Determine the (X, Y) coordinate at the center of the cell enclosing the given text.  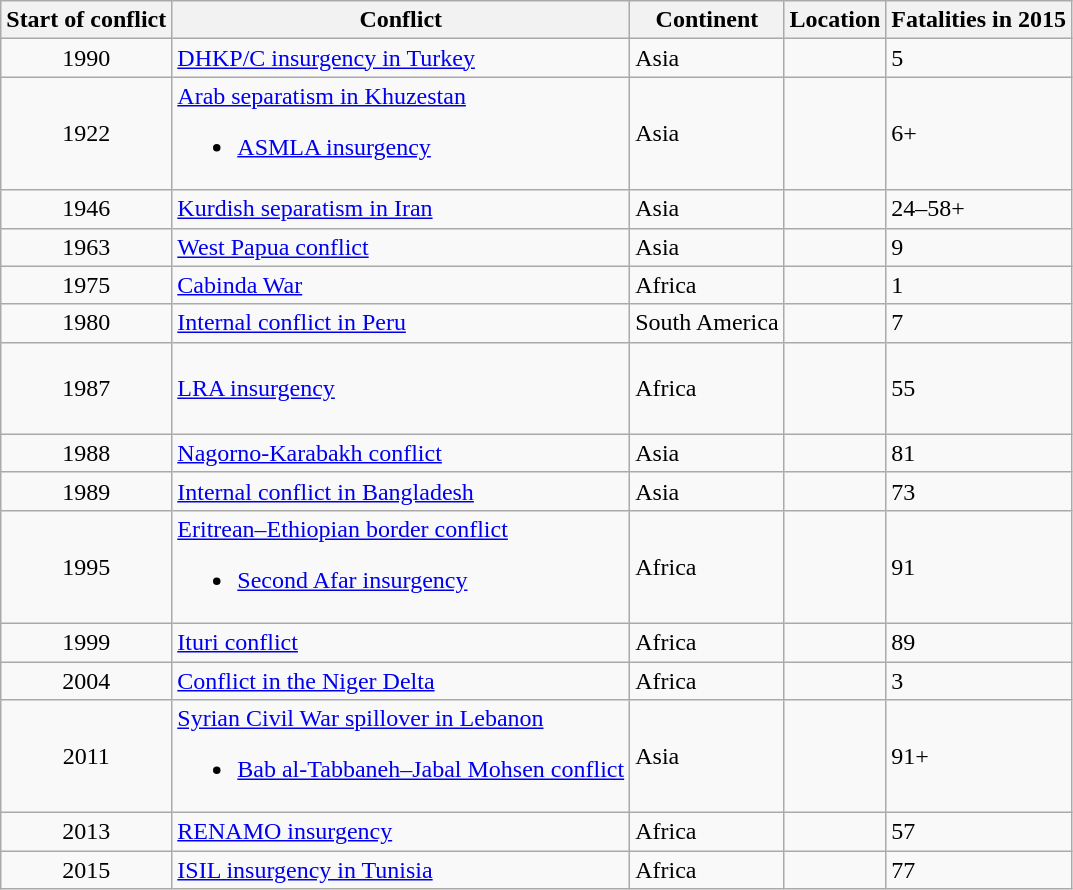
2004 (86, 681)
Location (835, 20)
Start of conflict (86, 20)
Ituri conflict (401, 642)
77 (979, 870)
2015 (86, 870)
Fatalities in 2015 (979, 20)
1 (979, 285)
Conflict in the Niger Delta (401, 681)
91 (979, 566)
South America (707, 323)
RENAMO insurgency (401, 832)
1988 (86, 453)
5 (979, 58)
57 (979, 832)
West Papua conflict (401, 247)
Cabinda War (401, 285)
1922 (86, 134)
91+ (979, 756)
73 (979, 491)
Internal conflict in Peru (401, 323)
Conflict (401, 20)
DHKP/C insurgency in Turkey (401, 58)
1989 (86, 491)
Nagorno-Karabakh conflict (401, 453)
9 (979, 247)
LRA insurgency (401, 388)
1990 (86, 58)
Eritrean–Ethiopian border conflictSecond Afar insurgency (401, 566)
ISIL insurgency in Tunisia (401, 870)
1946 (86, 209)
1995 (86, 566)
Internal conflict in Bangladesh (401, 491)
6+ (979, 134)
Syrian Civil War spillover in LebanonBab al-Tabbaneh–Jabal Mohsen conflict (401, 756)
89 (979, 642)
Continent (707, 20)
2011 (86, 756)
Arab separatism in KhuzestanASMLA insurgency (401, 134)
1980 (86, 323)
2013 (86, 832)
1999 (86, 642)
1987 (86, 388)
3 (979, 681)
55 (979, 388)
1963 (86, 247)
24–58+ (979, 209)
7 (979, 323)
Kurdish separatism in Iran (401, 209)
1975 (86, 285)
81 (979, 453)
